Locate the cell with the specified text and output its (x, y) center coordinate. 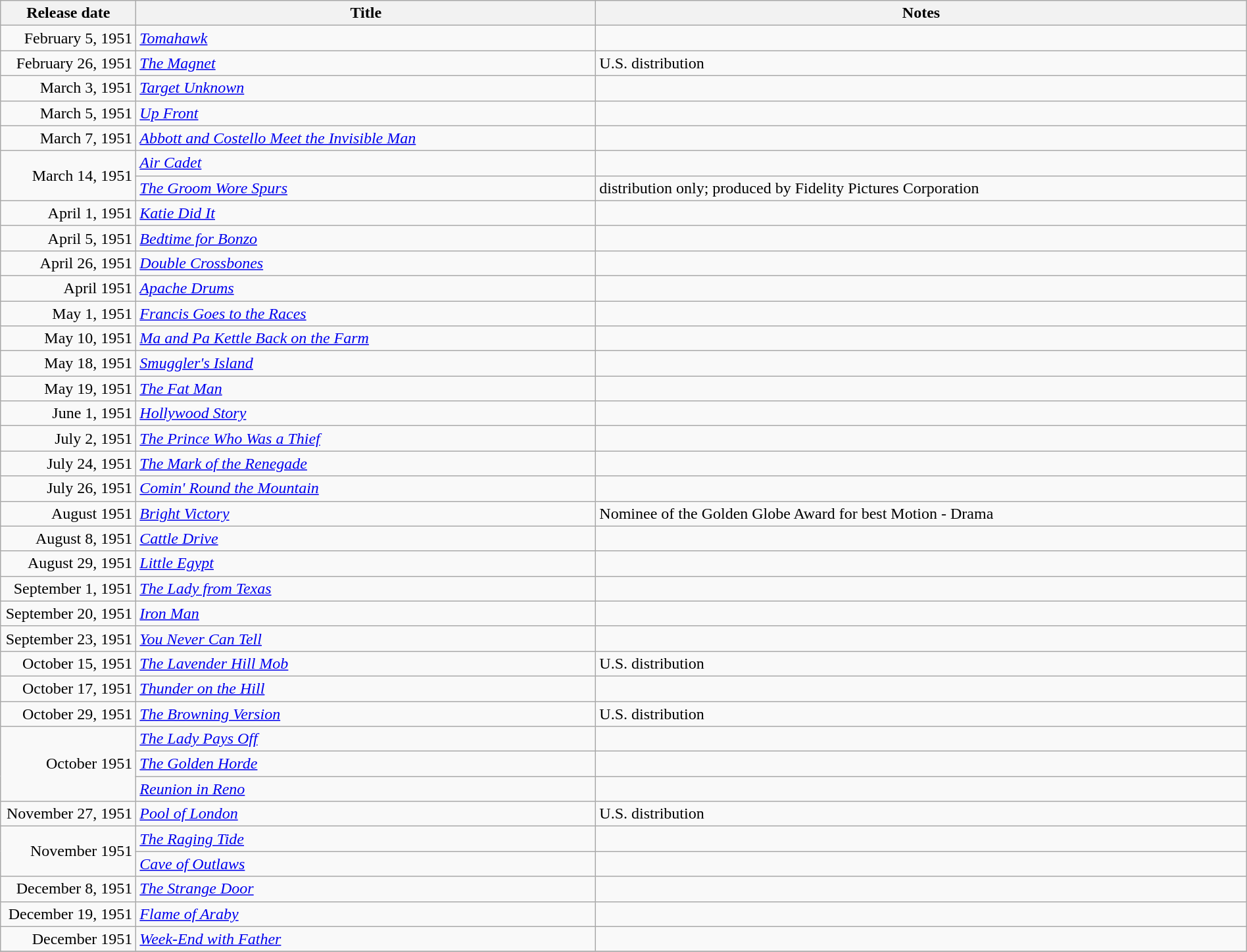
September 23, 1951 (68, 638)
Katie Did It (366, 213)
December 8, 1951 (68, 889)
The Magnet (366, 63)
October 15, 1951 (68, 663)
September 20, 1951 (68, 613)
August 8, 1951 (68, 538)
August 1951 (68, 513)
The Lady Pays Off (366, 739)
July 26, 1951 (68, 488)
Release date (68, 13)
The Lavender Hill Mob (366, 663)
Francis Goes to the Races (366, 314)
April 5, 1951 (68, 238)
Abbott and Costello Meet the Invisible Man (366, 138)
Air Cadet (366, 163)
Cave of Outlaws (366, 864)
The Strange Door (366, 889)
Reunion in Reno (366, 789)
The Golden Horde (366, 764)
October 17, 1951 (68, 688)
The Raging Tide (366, 839)
The Lady from Texas (366, 588)
Nominee of the Golden Globe Award for best Motion - Drama (921, 513)
Little Egypt (366, 563)
Bright Victory (366, 513)
March 7, 1951 (68, 138)
Smuggler's Island (366, 364)
Iron Man (366, 613)
April 1951 (68, 288)
October 1951 (68, 764)
May 19, 1951 (68, 389)
The Browning Version (366, 713)
Ma and Pa Kettle Back on the Farm (366, 339)
Double Crossbones (366, 263)
February 26, 1951 (68, 63)
The Prince Who Was a Thief (366, 439)
March 5, 1951 (68, 113)
Target Unknown (366, 88)
Hollywood Story (366, 414)
Title (366, 13)
Week-End with Father (366, 939)
April 1, 1951 (68, 213)
Tomahawk (366, 38)
Cattle Drive (366, 538)
May 18, 1951 (68, 364)
Flame of Araby (366, 914)
Thunder on the Hill (366, 688)
March 3, 1951 (68, 88)
Pool of London (366, 814)
February 5, 1951 (68, 38)
December 19, 1951 (68, 914)
September 1, 1951 (68, 588)
Notes (921, 13)
distribution only; produced by Fidelity Pictures Corporation (921, 188)
June 1, 1951 (68, 414)
March 14, 1951 (68, 176)
August 29, 1951 (68, 563)
July 24, 1951 (68, 464)
The Mark of the Renegade (366, 464)
May 10, 1951 (68, 339)
Up Front (366, 113)
Apache Drums (366, 288)
Bedtime for Bonzo (366, 238)
Comin' Round the Mountain (366, 488)
You Never Can Tell (366, 638)
April 26, 1951 (68, 263)
The Groom Wore Spurs (366, 188)
October 29, 1951 (68, 713)
November 1951 (68, 851)
May 1, 1951 (68, 314)
July 2, 1951 (68, 439)
December 1951 (68, 939)
November 27, 1951 (68, 814)
The Fat Man (366, 389)
